Identify which cell holds the provided text, then report its [x, y] central coordinate. 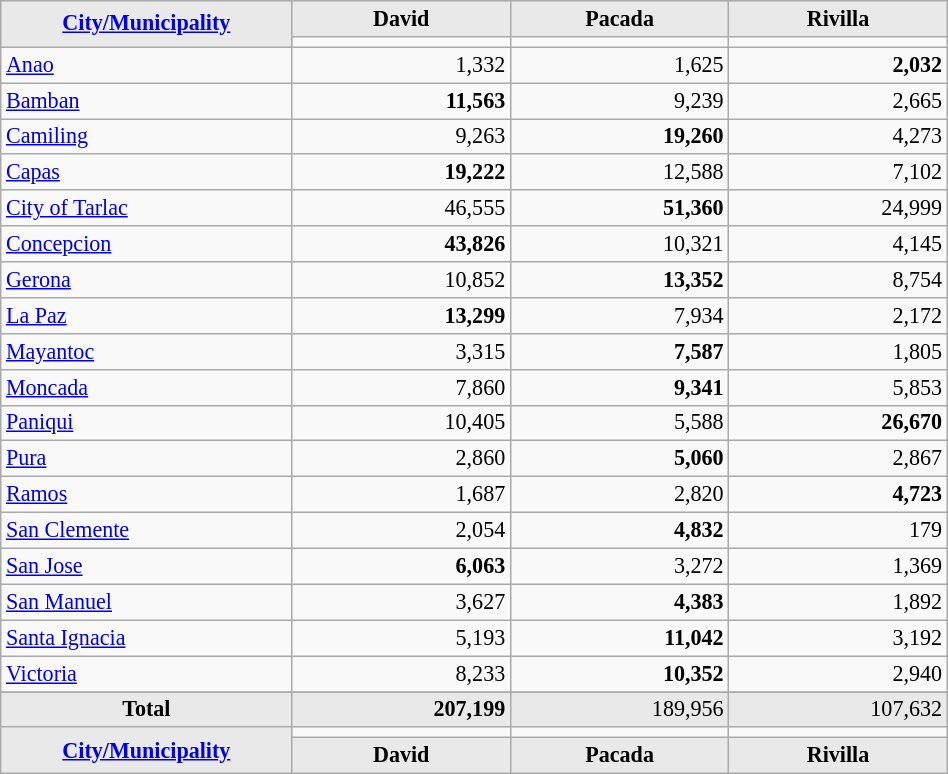
9,341 [619, 387]
9,263 [401, 136]
2,665 [838, 100]
Moncada [146, 387]
107,632 [838, 709]
San Jose [146, 566]
189,956 [619, 709]
Camiling [146, 136]
2,054 [401, 530]
1,625 [619, 65]
1,892 [838, 602]
2,940 [838, 673]
11,563 [401, 100]
3,272 [619, 566]
4,273 [838, 136]
10,852 [401, 279]
7,102 [838, 172]
3,627 [401, 602]
Ramos [146, 494]
2,867 [838, 459]
207,199 [401, 709]
2,172 [838, 315]
City of Tarlac [146, 208]
12,588 [619, 172]
Paniqui [146, 423]
8,754 [838, 279]
Anao [146, 65]
3,192 [838, 638]
San Clemente [146, 530]
4,723 [838, 494]
10,405 [401, 423]
24,999 [838, 208]
43,826 [401, 244]
4,145 [838, 244]
Santa Ignacia [146, 638]
Total [146, 709]
La Paz [146, 315]
7,587 [619, 351]
5,853 [838, 387]
9,239 [619, 100]
2,032 [838, 65]
5,588 [619, 423]
51,360 [619, 208]
Gerona [146, 279]
San Manuel [146, 602]
2,820 [619, 494]
Concepcion [146, 244]
Victoria [146, 673]
1,332 [401, 65]
13,299 [401, 315]
Pura [146, 459]
Capas [146, 172]
10,352 [619, 673]
5,193 [401, 638]
1,369 [838, 566]
1,687 [401, 494]
179 [838, 530]
11,042 [619, 638]
7,860 [401, 387]
1,805 [838, 351]
3,315 [401, 351]
46,555 [401, 208]
6,063 [401, 566]
7,934 [619, 315]
4,832 [619, 530]
19,222 [401, 172]
Mayantoc [146, 351]
4,383 [619, 602]
19,260 [619, 136]
Bamban [146, 100]
26,670 [838, 423]
2,860 [401, 459]
8,233 [401, 673]
10,321 [619, 244]
5,060 [619, 459]
13,352 [619, 279]
